Search for the cell housing the specified text and yield its (x, y) center coordinate. 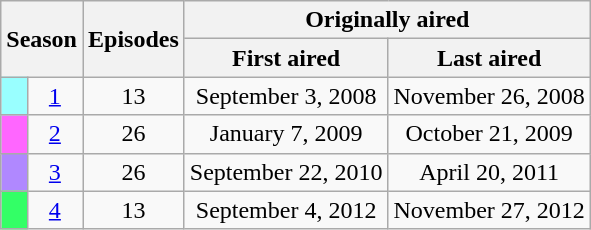
September 3, 2008 (286, 96)
Episodes (133, 39)
2 (54, 134)
Originally aired (387, 20)
Season (42, 39)
Last aired (489, 58)
4 (54, 210)
November 27, 2012 (489, 210)
September 4, 2012 (286, 210)
October 21, 2009 (489, 134)
1 (54, 96)
January 7, 2009 (286, 134)
April 20, 2011 (489, 172)
November 26, 2008 (489, 96)
3 (54, 172)
September 22, 2010 (286, 172)
First aired (286, 58)
